Locate the cell with the specified text and output its [X, Y] center coordinate. 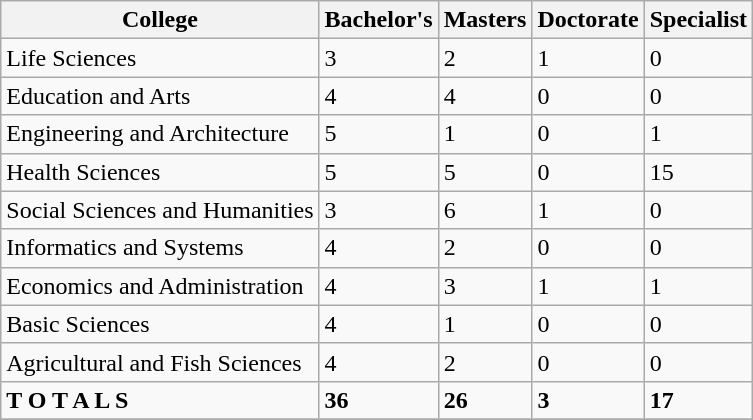
College [160, 20]
Basic Sciences [160, 324]
Bachelor's [378, 20]
Doctorate [588, 20]
Masters [485, 20]
Engineering and Architecture [160, 134]
Education and Arts [160, 96]
Health Sciences [160, 172]
Social Sciences and Humanities [160, 210]
T O T A L S [160, 400]
26 [485, 400]
Specialist [698, 20]
Informatics and Systems [160, 248]
15 [698, 172]
Economics and Administration [160, 286]
Agricultural and Fish Sciences [160, 362]
17 [698, 400]
Life Sciences [160, 58]
6 [485, 210]
36 [378, 400]
